Capture the cell that displays the provided text and extract its [X, Y] central coordinate. 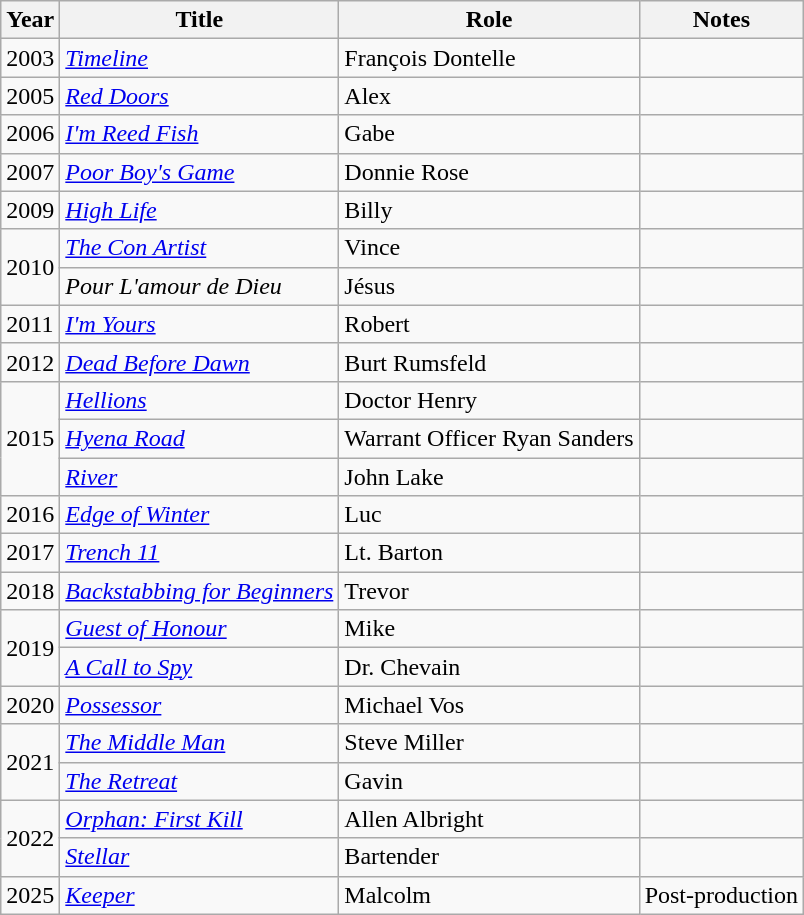
2003 [30, 58]
Mike [489, 629]
2020 [30, 705]
Michael Vos [489, 705]
2022 [30, 838]
Hellions [200, 400]
The Middle Man [200, 743]
Dr. Chevain [489, 667]
Burt Rumsfeld [489, 362]
2021 [30, 762]
Post-production [721, 895]
I'm Reed Fish [200, 134]
2025 [30, 895]
Guest of Honour [200, 629]
Orphan: First Kill [200, 819]
2007 [30, 172]
Trevor [489, 591]
François Dontelle [489, 58]
2012 [30, 362]
High Life [200, 210]
Year [30, 20]
Billy [489, 210]
A Call to Spy [200, 667]
Malcolm [489, 895]
Stellar [200, 857]
Luc [489, 515]
2010 [30, 267]
2015 [30, 438]
Role [489, 20]
Timeline [200, 58]
Title [200, 20]
Dead Before Dawn [200, 362]
Steve Miller [489, 743]
Donnie Rose [489, 172]
Poor Boy's Game [200, 172]
Vince [489, 248]
Gavin [489, 781]
River [200, 477]
The Retreat [200, 781]
2006 [30, 134]
2019 [30, 648]
2011 [30, 324]
2009 [30, 210]
Warrant Officer Ryan Sanders [489, 438]
Jésus [489, 286]
Alex [489, 96]
2016 [30, 515]
Pour L'amour de Dieu [200, 286]
The Con Artist [200, 248]
Backstabbing for Beginners [200, 591]
2018 [30, 591]
Hyena Road [200, 438]
Robert [489, 324]
Lt. Barton [489, 553]
Possessor [200, 705]
Doctor Henry [489, 400]
2017 [30, 553]
Bartender [489, 857]
Notes [721, 20]
Red Doors [200, 96]
Trench 11 [200, 553]
Allen Albright [489, 819]
Gabe [489, 134]
Edge of Winter [200, 515]
John Lake [489, 477]
I'm Yours [200, 324]
Keeper [200, 895]
2005 [30, 96]
